Output the [x, y] coordinate of the center of the cell containing the given text.  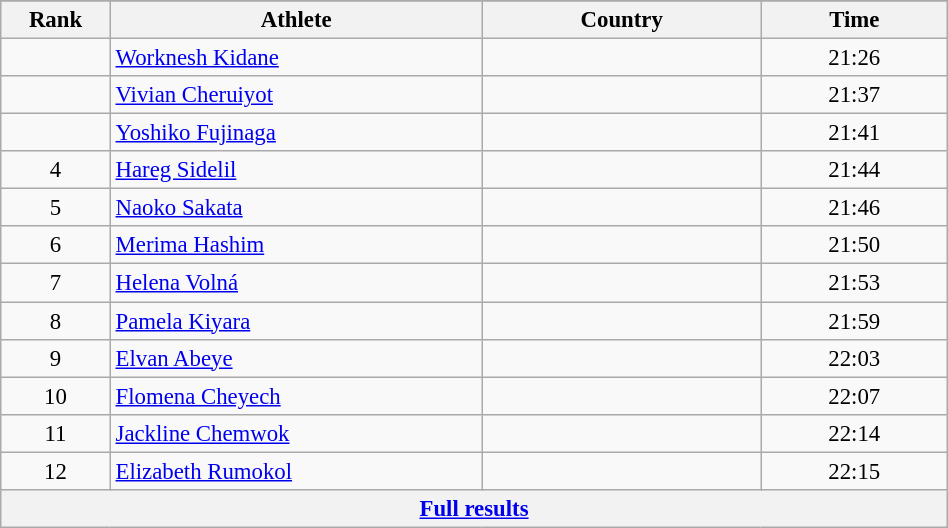
Yoshiko Fujinaga [296, 133]
Flomena Cheyech [296, 396]
Rank [56, 20]
21:37 [854, 95]
Elvan Abeye [296, 358]
22:07 [854, 396]
Time [854, 20]
Country [622, 20]
7 [56, 283]
4 [56, 170]
11 [56, 433]
Jackline Chemwok [296, 433]
6 [56, 245]
Elizabeth Rumokol [296, 471]
Helena Volná [296, 283]
Hareg Sidelil [296, 170]
10 [56, 396]
22:14 [854, 433]
21:59 [854, 321]
Worknesh Kidane [296, 58]
5 [56, 208]
21:41 [854, 133]
21:46 [854, 208]
9 [56, 358]
21:53 [854, 283]
21:50 [854, 245]
Athlete [296, 20]
21:44 [854, 170]
8 [56, 321]
Pamela Kiyara [296, 321]
22:03 [854, 358]
Vivian Cheruiyot [296, 95]
Merima Hashim [296, 245]
Full results [474, 509]
12 [56, 471]
22:15 [854, 471]
21:26 [854, 58]
Naoko Sakata [296, 208]
